Detect which cell encompasses the target text, then output its (X, Y) center coordinate. 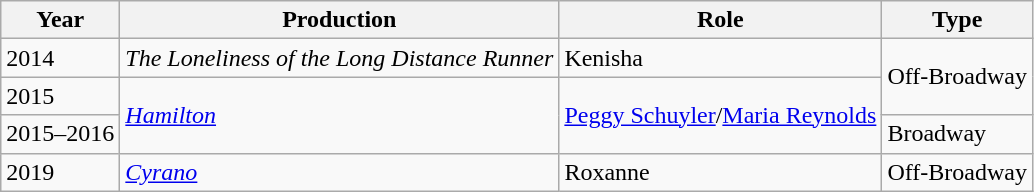
Kenisha (720, 58)
2014 (60, 58)
2015 (60, 96)
Role (720, 20)
2015–2016 (60, 134)
The Loneliness of the Long Distance Runner (340, 58)
Production (340, 20)
Roxanne (720, 172)
Peggy Schuyler/Maria Reynolds (720, 115)
Cyrano (340, 172)
2019 (60, 172)
Year (60, 20)
Broadway (958, 134)
Type (958, 20)
Hamilton (340, 115)
